Identify which cell holds the provided text, then report its [X, Y] central coordinate. 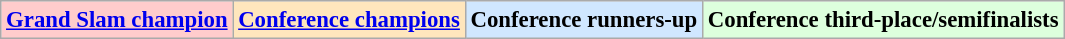
Conference third-place/semifinalists [884, 20]
Grand Slam champion [117, 20]
Conference champions [349, 20]
Conference runners-up [584, 20]
